Determine the (X, Y) coordinate at the center of the cell enclosing the given text.  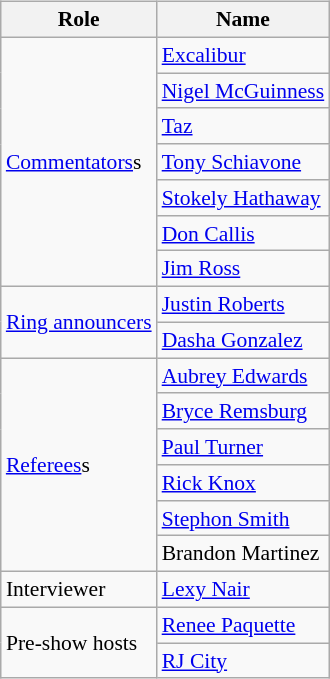
Renee Paquette (244, 625)
Taz (244, 126)
Dasha Gonzalez (244, 340)
Interviewer (79, 590)
Brandon Martinez (244, 554)
Stephon Smith (244, 518)
Rick Knox (244, 483)
Refereess (79, 465)
Paul Turner (244, 447)
RJ City (244, 661)
Ring announcers (79, 322)
Lexy Nair (244, 590)
Commentatorss (79, 162)
Nigel McGuinness (244, 91)
Name (244, 20)
Excalibur (244, 55)
Justin Roberts (244, 305)
Tony Schiavone (244, 162)
Aubrey Edwards (244, 376)
Don Callis (244, 233)
Role (79, 20)
Bryce Remsburg (244, 411)
Stokely Hathaway (244, 198)
Pre-show hosts (79, 642)
Jim Ross (244, 269)
